Capture the cell that displays the provided text and extract its (X, Y) central coordinate. 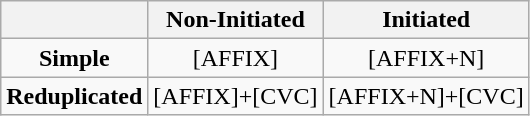
Reduplicated (74, 96)
[AFFIX] (236, 58)
Non-Initiated (236, 20)
Simple (74, 58)
[AFFIX+N]+[CVC] (426, 96)
[AFFIX]+[CVC] (236, 96)
Initiated (426, 20)
[AFFIX+N] (426, 58)
